Identify which cell holds the provided text, then report its (X, Y) central coordinate. 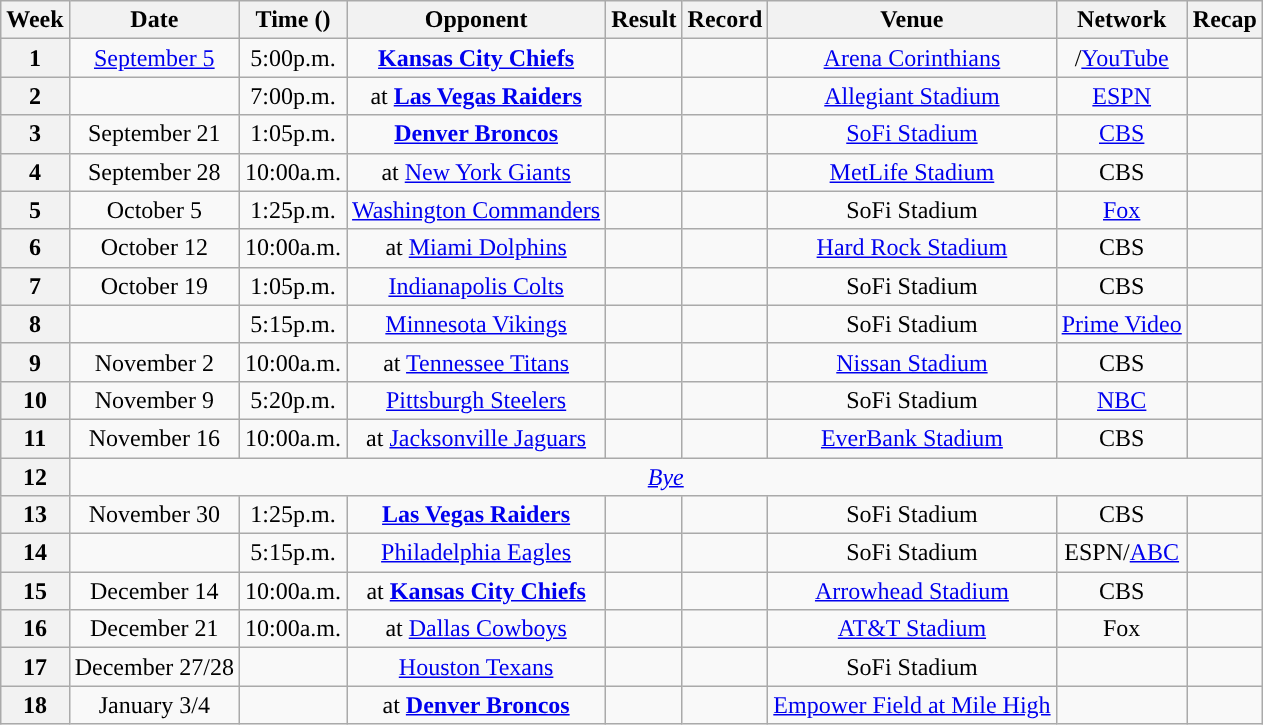
13 (35, 515)
December 14 (154, 591)
Prime Video (1122, 324)
October 12 (154, 248)
Pittsburgh Steelers (476, 400)
ESPN (1122, 96)
January 3/4 (154, 705)
at Las Vegas Raiders (476, 96)
5:00p.m. (292, 58)
Indianapolis Colts (476, 286)
Venue (912, 20)
Arrowhead Stadium (912, 591)
6 (35, 248)
16 (35, 629)
Washington Commanders (476, 210)
10 (35, 400)
8 (35, 324)
MetLife Stadium (912, 172)
September 28 (154, 172)
Philadelphia Eagles (476, 553)
November 16 (154, 438)
Week (35, 20)
December 21 (154, 629)
November 9 (154, 400)
17 (35, 667)
5 (35, 210)
November 2 (154, 362)
/YouTube (1122, 58)
at New York Giants (476, 172)
Arena Corinthians (912, 58)
7:00p.m. (292, 96)
ESPN/ABC (1122, 553)
September 21 (154, 134)
at Miami Dolphins (476, 248)
2 (35, 96)
Recap (1224, 20)
12 (35, 477)
at Tennessee Titans (476, 362)
EverBank Stadium (912, 438)
Bye (666, 477)
3 (35, 134)
4 (35, 172)
Record (725, 20)
1 (35, 58)
Houston Texans (476, 667)
September 5 (154, 58)
at Kansas City Chiefs (476, 591)
Kansas City Chiefs (476, 58)
at Jacksonville Jaguars (476, 438)
Result (644, 20)
October 19 (154, 286)
Empower Field at Mile High (912, 705)
Opponent (476, 20)
Network (1122, 20)
Time () (292, 20)
Minnesota Vikings (476, 324)
Allegiant Stadium (912, 96)
November 30 (154, 515)
October 5 (154, 210)
December 27/28 (154, 667)
at Denver Broncos (476, 705)
Date (154, 20)
NBC (1122, 400)
15 (35, 591)
5:20p.m. (292, 400)
Las Vegas Raiders (476, 515)
11 (35, 438)
14 (35, 553)
Hard Rock Stadium (912, 248)
18 (35, 705)
at Dallas Cowboys (476, 629)
Nissan Stadium (912, 362)
Denver Broncos (476, 134)
9 (35, 362)
7 (35, 286)
AT&T Stadium (912, 629)
